From the cell containing the given text, extract its center point as (x, y) coordinate. 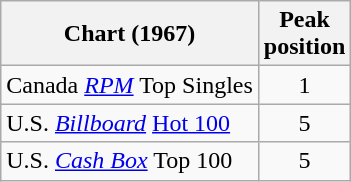
Canada RPM Top Singles (130, 85)
U.S. Cash Box Top 100 (130, 161)
Chart (1967) (130, 34)
U.S. Billboard Hot 100 (130, 123)
Peakposition (304, 34)
1 (304, 85)
